Capture the cell that displays the provided text and extract its [X, Y] central coordinate. 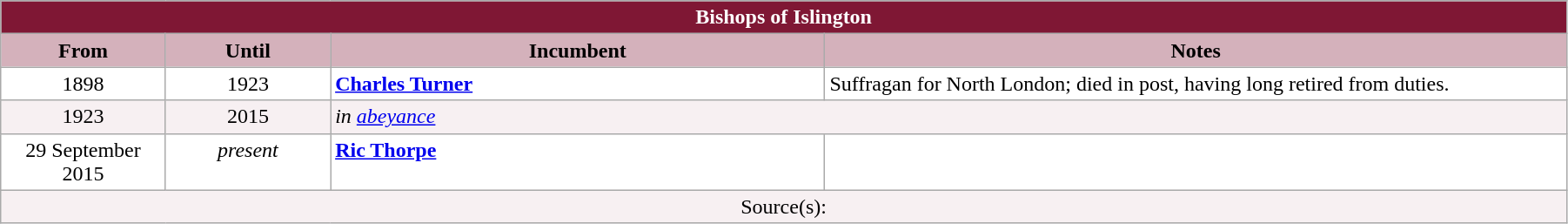
1898 [84, 84]
Ric Thorpe [578, 162]
From [84, 51]
Bishops of Islington [784, 17]
in abeyance [948, 117]
Notes [1196, 51]
2015 [247, 117]
29 September 2015 [84, 162]
Until [247, 51]
Source(s): [784, 207]
Charles Turner [578, 84]
present [247, 162]
Incumbent [578, 51]
Suffragan for North London; died in post, having long retired from duties. [1196, 84]
